Locate the cell with the specified text and output its (X, Y) center coordinate. 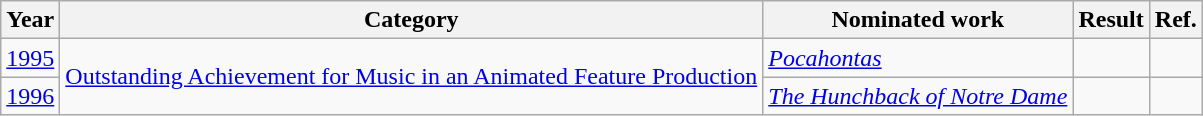
1996 (30, 96)
Year (30, 20)
Outstanding Achievement for Music in an Animated Feature Production (412, 77)
Pocahontas (918, 58)
Nominated work (918, 20)
1995 (30, 58)
The Hunchback of Notre Dame (918, 96)
Ref. (1176, 20)
Result (1111, 20)
Category (412, 20)
